Scan for the cell matching the given text and deliver its (x, y) coordinate at center. 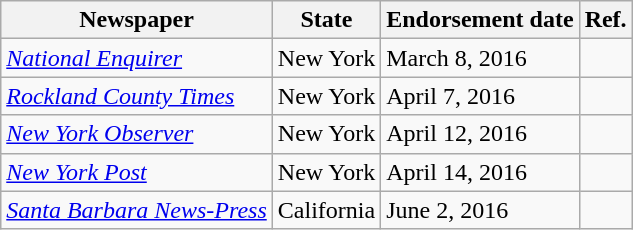
New York Post (137, 172)
March 8, 2016 (480, 58)
State (326, 20)
Endorsement date (480, 20)
Ref. (606, 20)
Rockland County Times (137, 96)
Santa Barbara News-Press (137, 210)
April 14, 2016 (480, 172)
April 12, 2016 (480, 134)
April 7, 2016 (480, 96)
National Enquirer (137, 58)
Newspaper (137, 20)
California (326, 210)
June 2, 2016 (480, 210)
New York Observer (137, 134)
